Return (x, y) of the center of cell containing provided text 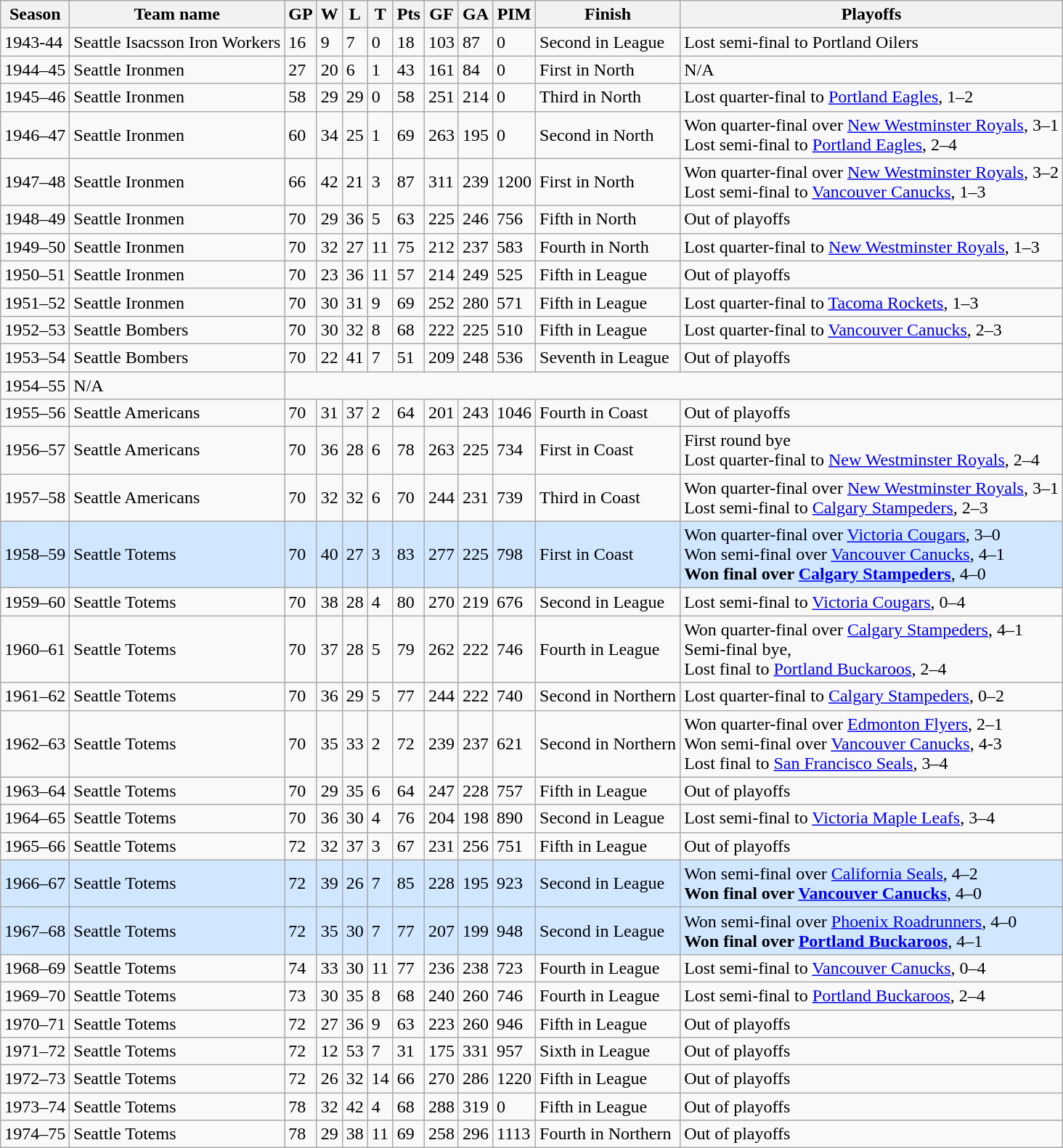
39 (330, 883)
Fifth in North (608, 219)
1046 (514, 413)
W (330, 15)
GP (301, 15)
1957–58 (35, 498)
43 (408, 70)
1959–60 (35, 602)
1950–51 (35, 274)
41 (354, 357)
571 (514, 302)
Seventh in League (608, 357)
Finish (608, 15)
Won quarter-final over Calgary Stampeders, 4–1Semi-final bye,Lost final to Portland Buckaroos, 2–4 (871, 649)
198 (475, 818)
243 (475, 413)
246 (475, 219)
22 (330, 357)
PIM (514, 15)
1113 (514, 1134)
251 (441, 97)
207 (441, 931)
201 (441, 413)
946 (514, 1023)
923 (514, 883)
175 (441, 1051)
34 (330, 135)
51 (408, 357)
1973–74 (35, 1107)
319 (475, 1107)
1963–64 (35, 791)
280 (475, 302)
757 (514, 791)
583 (514, 247)
Lost quarter-final to Tacoma Rockets, 1–3 (871, 302)
734 (514, 450)
204 (441, 818)
Won quarter-final over Victoria Cougars, 3–0Won semi-final over Vancouver Canucks, 4–1Won final over Calgary Stampeders, 4–0 (871, 555)
75 (408, 247)
1952–53 (35, 330)
209 (441, 357)
79 (408, 649)
957 (514, 1051)
277 (441, 555)
1968–69 (35, 968)
18 (408, 42)
Seattle Isacsson Iron Workers (177, 42)
798 (514, 555)
248 (475, 357)
621 (514, 744)
16 (301, 42)
1958–59 (35, 555)
536 (514, 357)
Lost quarter-final to New Westminster Royals, 1–3 (871, 247)
Fourth in North (608, 247)
1951–52 (35, 302)
1969–70 (35, 996)
1962–63 (35, 744)
1964–65 (35, 818)
67 (408, 846)
103 (441, 42)
739 (514, 498)
161 (441, 70)
258 (441, 1134)
84 (475, 70)
Lost semi-final to Portland Buckaroos, 2–4 (871, 996)
1966–67 (35, 883)
199 (475, 931)
Second in North (608, 135)
1954–55 (35, 386)
296 (475, 1134)
249 (475, 274)
1961–62 (35, 696)
Lost semi-final to Victoria Maple Leafs, 3–4 (871, 818)
756 (514, 219)
219 (475, 602)
948 (514, 931)
1955–56 (35, 413)
890 (514, 818)
Won quarter-final over New Westminster Royals, 3–1Lost semi-final to Portland Eagles, 2–4 (871, 135)
73 (301, 996)
Won quarter-final over Edmonton Flyers, 2–1 Won semi-final over Vancouver Canucks, 4-3Lost final to San Francisco Seals, 3–4 (871, 744)
238 (475, 968)
80 (408, 602)
First round byeLost quarter-final to New Westminster Royals, 2–4 (871, 450)
1960–61 (35, 649)
1200 (514, 182)
57 (408, 274)
60 (301, 135)
751 (514, 846)
1947–48 (35, 182)
331 (475, 1051)
311 (441, 182)
247 (441, 791)
Lost semi-final to Vancouver Canucks, 0–4 (871, 968)
1946–47 (35, 135)
1953–54 (35, 357)
252 (441, 302)
GF (441, 15)
T (380, 15)
74 (301, 968)
262 (441, 649)
1965–66 (35, 846)
Season (35, 15)
286 (475, 1079)
83 (408, 555)
1972–73 (35, 1079)
1949–50 (35, 247)
223 (441, 1023)
Team name (177, 15)
1970–71 (35, 1023)
Fourth in Coast (608, 413)
510 (514, 330)
1956–57 (35, 450)
12 (330, 1051)
21 (354, 182)
723 (514, 968)
25 (354, 135)
740 (514, 696)
GA (475, 15)
Third in North (608, 97)
Third in Coast (608, 498)
Pts (408, 15)
Lost quarter-final to Portland Eagles, 1–2 (871, 97)
Lost semi-final to Portland Oilers (871, 42)
23 (330, 274)
236 (441, 968)
Won semi-final over Phoenix Roadrunners, 4–0Won final over Portland Buckaroos, 4–1 (871, 931)
76 (408, 818)
20 (330, 70)
1220 (514, 1079)
525 (514, 274)
1948–49 (35, 219)
85 (408, 883)
40 (330, 555)
1945–46 (35, 97)
Won quarter-final over New Westminster Royals, 3–2Lost semi-final to Vancouver Canucks, 1–3 (871, 182)
Won quarter-final over New Westminster Royals, 3–1Lost semi-final to Calgary Stampeders, 2–3 (871, 498)
256 (475, 846)
Playoffs (871, 15)
Lost quarter-final to Vancouver Canucks, 2–3 (871, 330)
240 (441, 996)
1944–45 (35, 70)
Lost quarter-final to Calgary Stampeders, 0–2 (871, 696)
1967–68 (35, 931)
288 (441, 1107)
212 (441, 247)
1971–72 (35, 1051)
53 (354, 1051)
Won semi-final over California Seals, 4–2Won final over Vancouver Canucks, 4–0 (871, 883)
1943-44 (35, 42)
Fourth in Northern (608, 1134)
Lost semi-final to Victoria Cougars, 0–4 (871, 602)
676 (514, 602)
Sixth in League (608, 1051)
1974–75 (35, 1134)
14 (380, 1079)
L (354, 15)
